Pinpoint the cell where the given text exists, returning its (X, Y) midpoint coordinate. 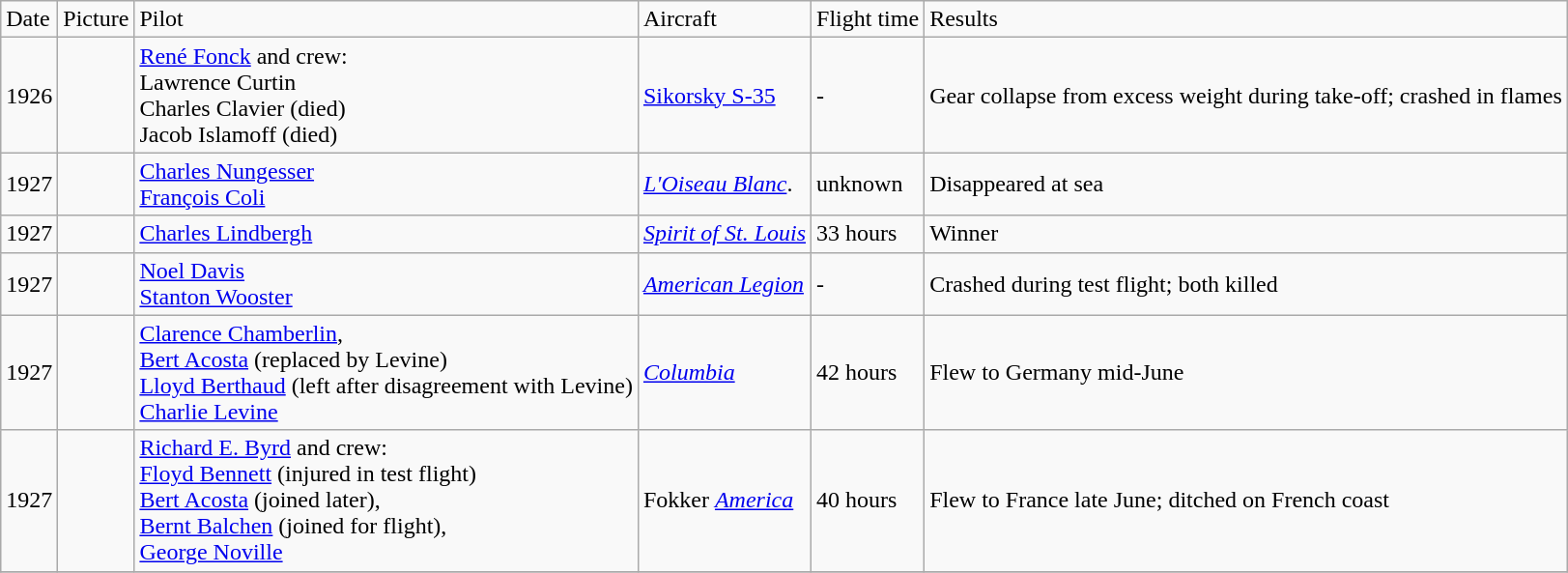
L'Oiseau Blanc. (725, 184)
Gear collapse from excess weight during take-off; crashed in flames (1246, 95)
Flew to Germany mid-June (1246, 373)
Charles NungesserFrançois Coli (386, 184)
Fokker America (725, 501)
Results (1246, 19)
Disappeared at sea (1246, 184)
Flight time (868, 19)
Pilot (386, 19)
Winner (1246, 234)
Sikorsky S-35 (725, 95)
42 hours (868, 373)
Picture (97, 19)
Columbia (725, 373)
Richard E. Byrd and crew:Floyd Bennett (injured in test flight)Bert Acosta (joined later),Bernt Balchen (joined for flight), George Noville (386, 501)
Charles Lindbergh (386, 234)
40 hours (868, 501)
Flew to France late June; ditched on French coast (1246, 501)
Clarence Chamberlin, Bert Acosta (replaced by Levine)Lloyd Berthaud (left after disagreement with Levine)Charlie Levine (386, 373)
Date (29, 19)
33 hours (868, 234)
Spirit of St. Louis (725, 234)
American Legion (725, 284)
1926 (29, 95)
Noel DavisStanton Wooster (386, 284)
unknown (868, 184)
Aircraft (725, 19)
René Fonck and crew:Lawrence CurtinCharles Clavier (died)Jacob Islamoff (died) (386, 95)
Crashed during test flight; both killed (1246, 284)
